Find where the given text appears and provide that cell's center as (x, y) coordinate. 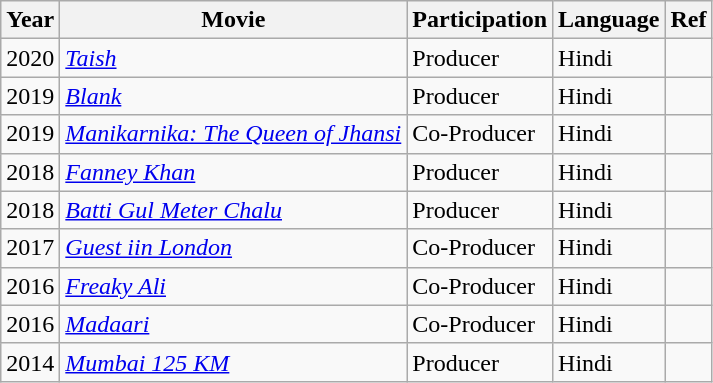
Batti Gul Meter Chalu (234, 210)
Blank (234, 96)
Guest iin London (234, 248)
Movie (234, 20)
Participation (480, 20)
2017 (30, 248)
2014 (30, 362)
Mumbai 125 KM (234, 362)
Madaari (234, 324)
Fanney Khan (234, 172)
Freaky Ali (234, 286)
Ref (688, 20)
Manikarnika: The Queen of Jhansi (234, 134)
Taish (234, 58)
Language (609, 20)
Year (30, 20)
2020 (30, 58)
